Scan for the cell matching the given text and deliver its (x, y) coordinate at center. 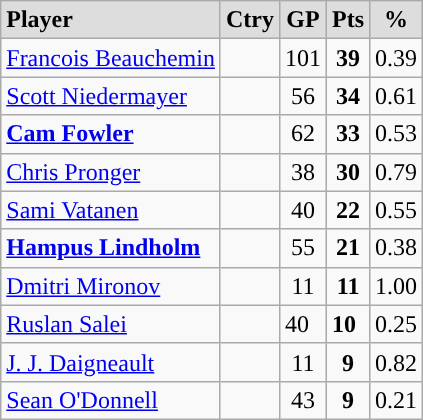
Sean O'Donnell (111, 400)
0.82 (396, 362)
Player (111, 20)
Cam Fowler (111, 134)
Francois Beauchemin (111, 58)
Ctry (250, 20)
J. J. Daigneault (111, 362)
% (396, 20)
0.55 (396, 210)
Hampus Lindholm (111, 248)
34 (348, 96)
Scott Niedermayer (111, 96)
GP (302, 20)
10 (348, 324)
0.21 (396, 400)
Pts (348, 20)
Dmitri Mironov (111, 286)
39 (348, 58)
43 (302, 400)
56 (302, 96)
Chris Pronger (111, 172)
0.61 (396, 96)
0.25 (396, 324)
Sami Vatanen (111, 210)
1.00 (396, 286)
101 (302, 58)
30 (348, 172)
62 (302, 134)
38 (302, 172)
0.53 (396, 134)
0.79 (396, 172)
55 (302, 248)
0.39 (396, 58)
Ruslan Salei (111, 324)
0.38 (396, 248)
21 (348, 248)
33 (348, 134)
22 (348, 210)
